For the text-containing cell, return its midpoint in [x, y] coordinate format. 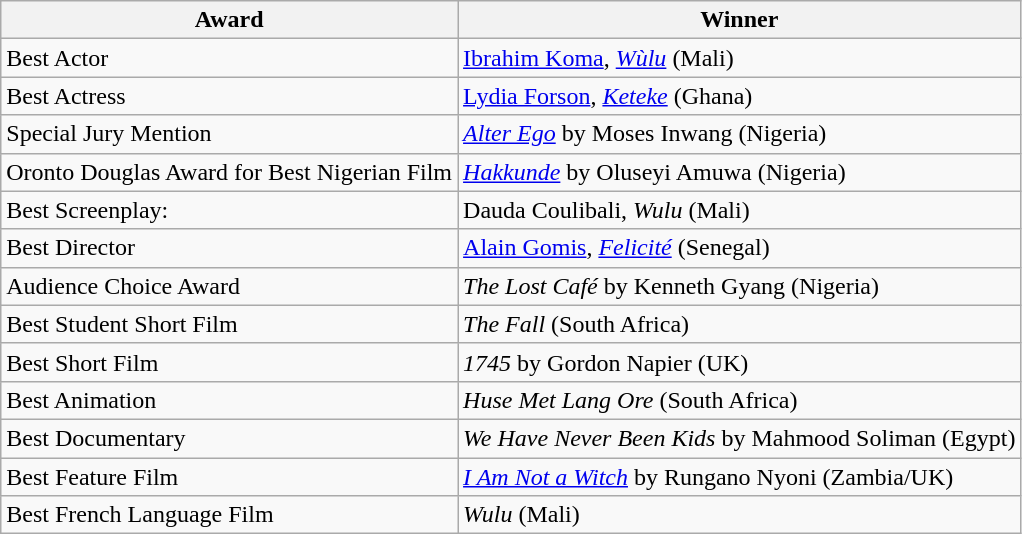
Best Short Film [230, 362]
Hakkunde by Oluseyi Amuwa (Nigeria) [740, 172]
Best Actor [230, 58]
Best Actress [230, 96]
We Have Never Been Kids by Mahmood Soliman (Egypt) [740, 438]
Audience Choice Award [230, 286]
Award [230, 20]
Winner [740, 20]
The Fall (South Africa) [740, 324]
Lydia Forson, Keteke (Ghana) [740, 96]
1745 by Gordon Napier (UK) [740, 362]
Huse Met Lang Ore (South Africa) [740, 400]
Best Animation [230, 400]
Alain Gomis, Felicité (Senegal) [740, 248]
Best Director [230, 248]
Dauda Coulibali, Wulu (Mali) [740, 210]
Alter Ego by Moses Inwang (Nigeria) [740, 134]
Wulu (Mali) [740, 515]
Special Jury Mention [230, 134]
I Am Not a Witch by Rungano Nyoni (Zambia/UK) [740, 477]
Ibrahim Koma, Wùlu (Mali) [740, 58]
Best Student Short Film [230, 324]
Best Documentary [230, 438]
Best Feature Film [230, 477]
Best French Language Film [230, 515]
Oronto Douglas Award for Best Nigerian Film [230, 172]
The Lost Café by Kenneth Gyang (Nigeria) [740, 286]
Best Screenplay: [230, 210]
